For the text-containing cell, return its midpoint in (x, y) coordinate format. 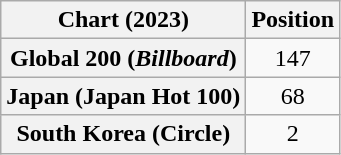
2 (293, 134)
68 (293, 96)
Global 200 (Billboard) (124, 58)
Position (293, 20)
South Korea (Circle) (124, 134)
147 (293, 58)
Chart (2023) (124, 20)
Japan (Japan Hot 100) (124, 96)
